Provide the (x, y) coordinate of the cell's center where the given text is located.  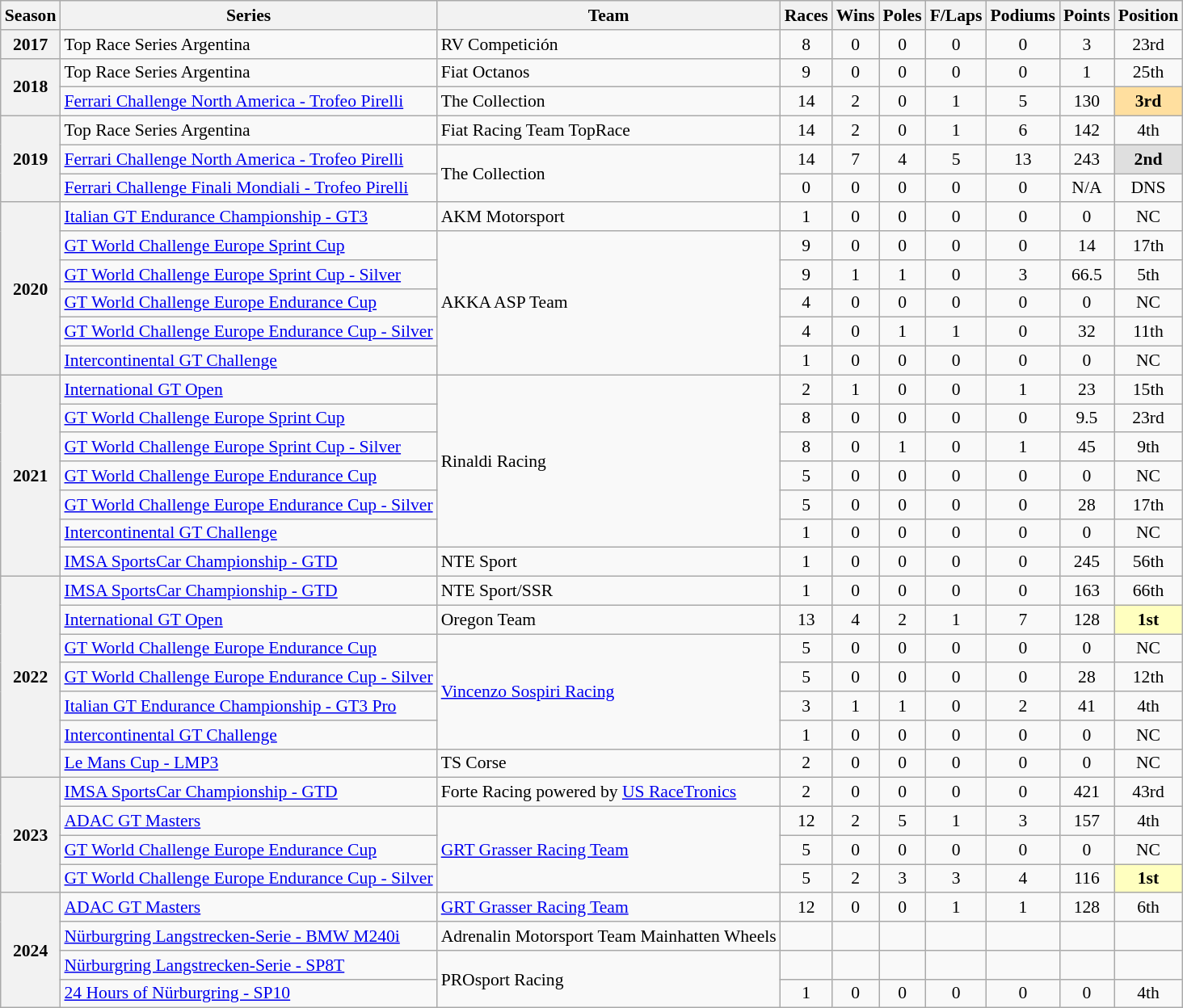
Team (609, 15)
41 (1087, 706)
Nürburgring Langstrecken-Serie - SP8T (248, 965)
RV Competición (609, 44)
2017 (31, 44)
Fiat Racing Team TopRace (609, 131)
421 (1087, 792)
2nd (1148, 159)
NTE Sport/SSR (609, 591)
56th (1148, 562)
Points (1087, 15)
Position (1148, 15)
25th (1148, 73)
12th (1148, 678)
Podiums (1023, 15)
2024 (31, 951)
11th (1148, 332)
Nürburgring Langstrecken-Serie - BMW M240i (248, 936)
2021 (31, 475)
5th (1148, 275)
66.5 (1087, 275)
Poles (903, 15)
Le Mans Cup - LMP3 (248, 763)
Rinaldi Racing (609, 461)
Oregon Team (609, 619)
66th (1148, 591)
Season (31, 15)
NTE Sport (609, 562)
15th (1148, 389)
PROsport Racing (609, 979)
2020 (31, 289)
Italian GT Endurance Championship - GT3 (248, 217)
2018 (31, 87)
116 (1087, 879)
DNS (1148, 188)
2019 (31, 160)
N/A (1087, 188)
24 Hours of Nürburgring - SP10 (248, 993)
245 (1087, 562)
Forte Racing powered by US RaceTronics (609, 792)
Adrenalin Motorsport Team Mainhatten Wheels (609, 936)
9.5 (1087, 418)
Ferrari Challenge Finali Mondiali - Trofeo Pirelli (248, 188)
Italian GT Endurance Championship - GT3 Pro (248, 706)
32 (1087, 332)
AKM Motorsport (609, 217)
Fiat Octanos (609, 73)
9th (1148, 447)
Races (806, 15)
142 (1087, 131)
2022 (31, 677)
6th (1148, 908)
TS Corse (609, 763)
Series (248, 15)
130 (1087, 102)
43rd (1148, 792)
243 (1087, 159)
23 (1087, 389)
Vincenzo Sospiri Racing (609, 691)
AKKA ASP Team (609, 303)
2023 (31, 835)
157 (1087, 821)
3rd (1148, 102)
6 (1023, 131)
Wins (856, 15)
163 (1087, 591)
45 (1087, 447)
F/Laps (957, 15)
